Return (X, Y) of the center of cell containing provided text 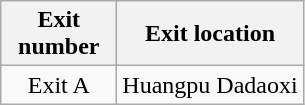
Exit number (59, 34)
Exit A (59, 85)
Exit location (210, 34)
Huangpu Dadaoxi (210, 85)
